Return the [x, y] coordinate for the center point of the cell that contains the specified text.  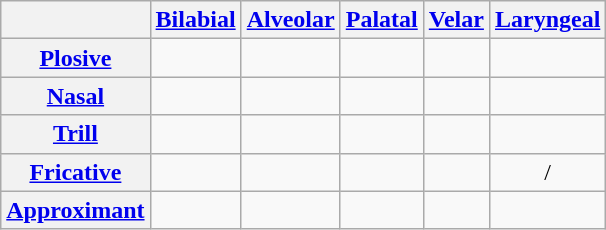
Nasal [76, 96]
Trill [76, 134]
Fricative [76, 172]
Alveolar [290, 20]
Laryngeal [547, 20]
/ [547, 172]
Plosive [76, 58]
Bilabial [196, 20]
Approximant [76, 210]
Velar [456, 20]
Palatal [382, 20]
